Find where the given text appears and provide that cell's center as (x, y) coordinate. 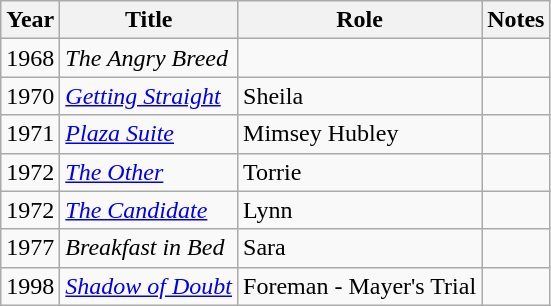
Breakfast in Bed (149, 248)
Year (30, 20)
1970 (30, 96)
Role (360, 20)
Sara (360, 248)
Title (149, 20)
Foreman - Mayer's Trial (360, 286)
Shadow of Doubt (149, 286)
Getting Straight (149, 96)
Lynn (360, 210)
Notes (516, 20)
The Other (149, 172)
Plaza Suite (149, 134)
1977 (30, 248)
The Angry Breed (149, 58)
1998 (30, 286)
Torrie (360, 172)
Sheila (360, 96)
The Candidate (149, 210)
1971 (30, 134)
1968 (30, 58)
Mimsey Hubley (360, 134)
